Scan for the cell matching the given text and deliver its [X, Y] coordinate at center. 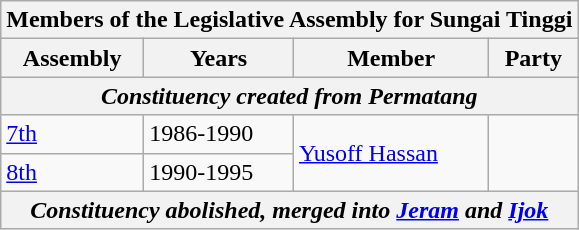
Member [390, 58]
Yusoff Hassan [390, 153]
1986-1990 [219, 134]
Constituency abolished, merged into Jeram and Ijok [290, 210]
Party [534, 58]
Members of the Legislative Assembly for Sungai Tinggi [290, 20]
Constituency created from Permatang [290, 96]
8th [72, 172]
1990-1995 [219, 172]
Years [219, 58]
Assembly [72, 58]
7th [72, 134]
